Extract the (x, y) coordinate from the center of the cell holding the provided text.  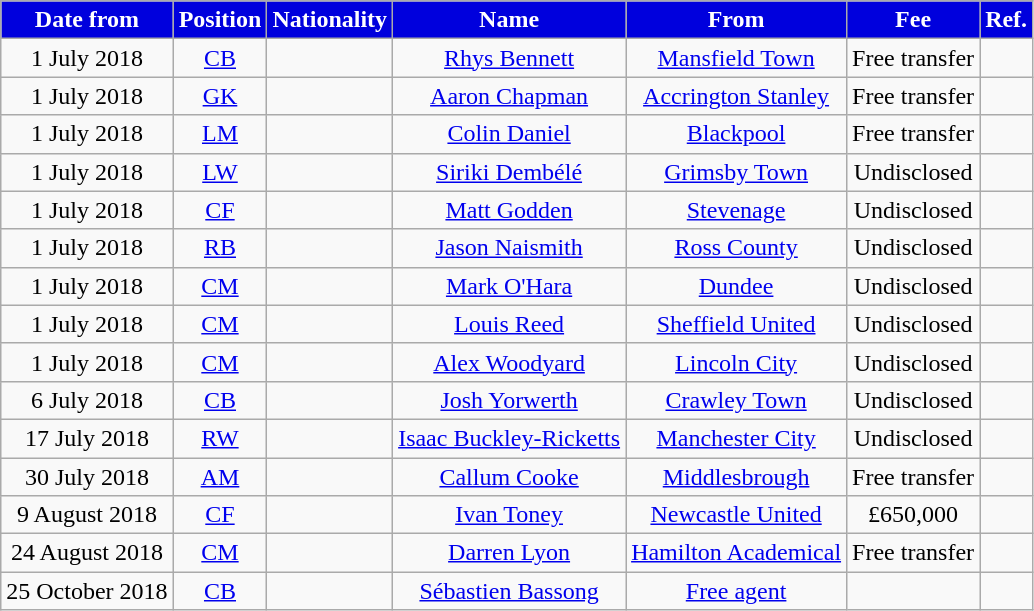
Jason Naismith (510, 248)
Louis Reed (510, 324)
Isaac Buckley-Ricketts (510, 438)
Mansfield Town (736, 58)
RW (220, 438)
AM (220, 477)
Rhys Bennett (510, 58)
LW (220, 172)
Date from (87, 20)
9 August 2018 (87, 515)
Accrington Stanley (736, 96)
Ivan Toney (510, 515)
RB (220, 248)
Lincoln City (736, 362)
Grimsby Town (736, 172)
Josh Yorwerth (510, 400)
Dundee (736, 286)
Newcastle United (736, 515)
Crawley Town (736, 400)
Colin Daniel (510, 134)
From (736, 20)
Ross County (736, 248)
Manchester City (736, 438)
Nationality (330, 20)
Aaron Chapman (510, 96)
Ref. (1006, 20)
Stevenage (736, 210)
Sheffield United (736, 324)
Callum Cooke (510, 477)
Fee (914, 20)
17 July 2018 (87, 438)
£650,000 (914, 515)
Position (220, 20)
Alex Woodyard (510, 362)
30 July 2018 (87, 477)
Matt Godden (510, 210)
Mark O'Hara (510, 286)
6 July 2018 (87, 400)
Darren Lyon (510, 553)
Siriki Dembélé (510, 172)
Blackpool (736, 134)
Free agent (736, 591)
Sébastien Bassong (510, 591)
Name (510, 20)
24 August 2018 (87, 553)
Middlesbrough (736, 477)
LM (220, 134)
25 October 2018 (87, 591)
Hamilton Academical (736, 553)
GK (220, 96)
